Determine the (X, Y) coordinate at the center of the cell enclosing the given text.  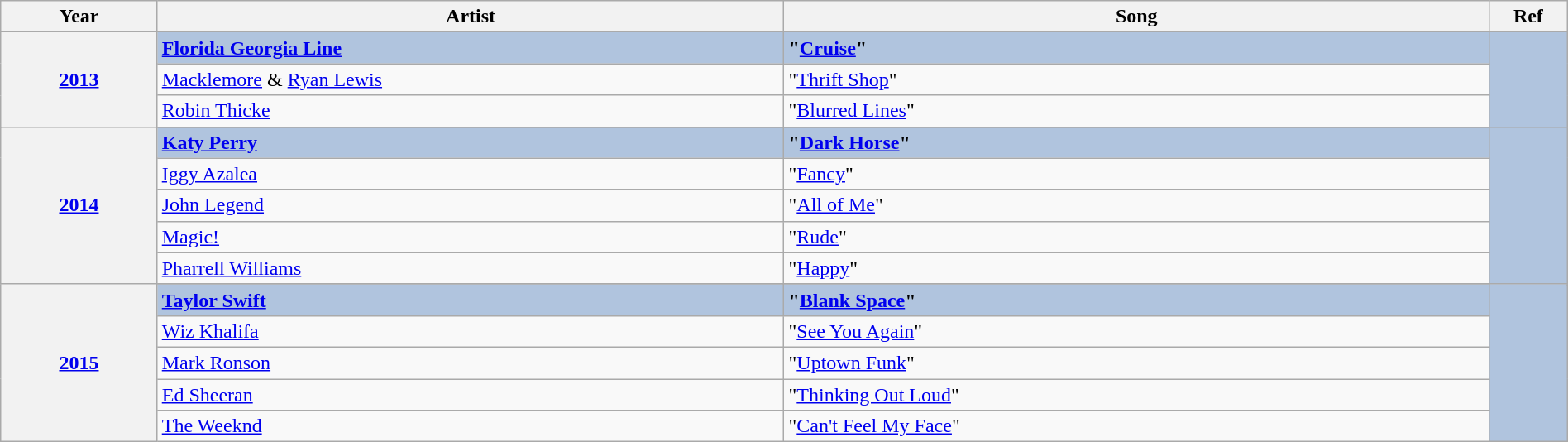
Ed Sheeran (471, 395)
"Blurred Lines" (1136, 111)
"All of Me" (1136, 205)
"Dark Horse" (1136, 142)
2015 (79, 363)
Iggy Azalea (471, 174)
Florida Georgia Line (471, 48)
2013 (79, 79)
Artist (471, 17)
The Weeknd (471, 426)
"See You Again" (1136, 331)
"Can't Feel My Face" (1136, 426)
"Fancy" (1136, 174)
"Rude" (1136, 237)
Mark Ronson (471, 363)
Magic! (471, 237)
Pharrell Williams (471, 268)
John Legend (471, 205)
"Thrift Shop" (1136, 79)
2014 (79, 205)
Taylor Swift (471, 300)
Wiz Khalifa (471, 331)
Song (1136, 17)
Year (79, 17)
Katy Perry (471, 142)
Macklemore & Ryan Lewis (471, 79)
Ref (1528, 17)
"Happy" (1136, 268)
"Thinking Out Loud" (1136, 395)
"Blank Space" (1136, 300)
Robin Thicke (471, 111)
"Cruise" (1136, 48)
"Uptown Funk" (1136, 363)
